Pinpoint the cell where the given text exists, returning its (x, y) midpoint coordinate. 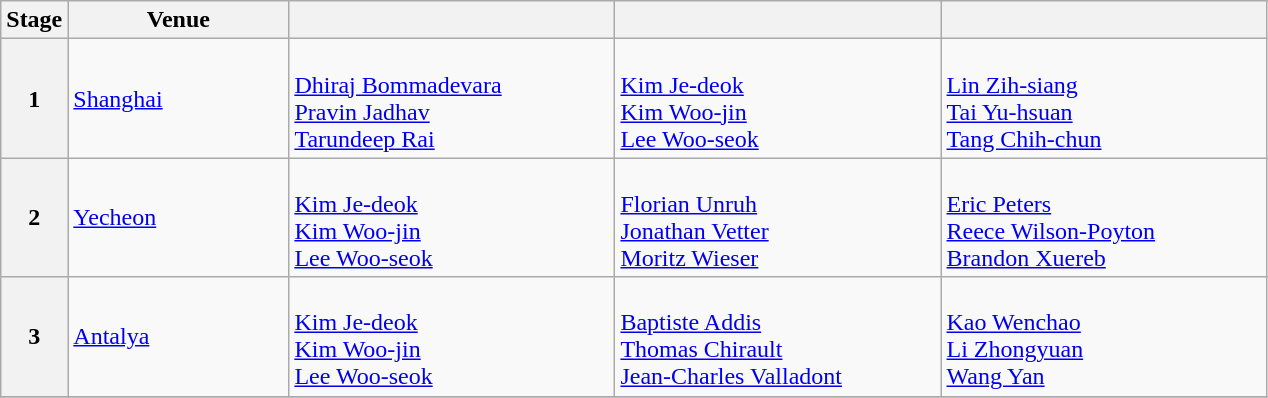
Eric Peters Reece Wilson-Poyton Brandon Xuereb (1104, 218)
Lin Zih-siang Tai Yu-hsuan Tang Chih-chun (1104, 98)
Stage (34, 20)
Dhiraj Bommadevara Pravin Jadhav Tarundeep Rai (452, 98)
Florian Unruh Jonathan Vetter Moritz Wieser (778, 218)
Kao Wenchao Li Zhongyuan Wang Yan (1104, 336)
Antalya (178, 336)
Shanghai (178, 98)
1 (34, 98)
3 (34, 336)
Baptiste Addis Thomas Chirault Jean-Charles Valladont (778, 336)
2 (34, 218)
Yecheon (178, 218)
Venue (178, 20)
